Pinpoint the cell where the given text exists, returning its [x, y] midpoint coordinate. 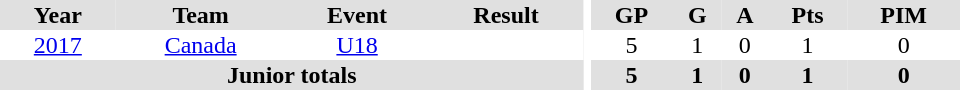
U18 [358, 45]
PIM [904, 15]
Year [58, 15]
2017 [58, 45]
Canada [201, 45]
Team [201, 15]
A [745, 15]
G [698, 15]
Result [506, 15]
Pts [808, 15]
Event [358, 15]
Junior totals [292, 75]
GP [631, 15]
